Return the (X, Y) coordinate for the center point of the cell that contains the specified text.  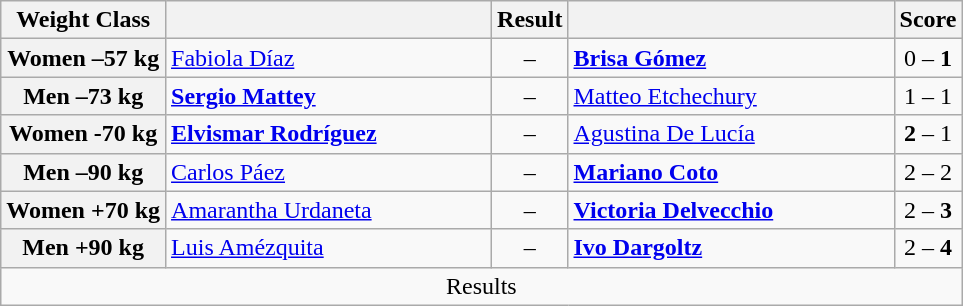
0 – 1 (928, 58)
Carlos Páez (329, 172)
Men –73 kg (84, 96)
Sergio Mattey (329, 96)
Ivo Dargoltz (731, 248)
Results (482, 286)
Mariano Coto (731, 172)
Men –90 kg (84, 172)
Matteo Etchechury (731, 96)
Score (928, 20)
Women –57 kg (84, 58)
2 – 4 (928, 248)
Result (530, 20)
Men +90 kg (84, 248)
2 – 2 (928, 172)
Amarantha Urdaneta (329, 210)
Agustina De Lucía (731, 134)
2 – 1 (928, 134)
Elvismar Rodríguez (329, 134)
Weight Class (84, 20)
2 – 3 (928, 210)
Women -70 kg (84, 134)
Victoria Delvecchio (731, 210)
1 – 1 (928, 96)
Luis Amézquita (329, 248)
Fabiola Díaz (329, 58)
Brisa Gómez (731, 58)
Women +70 kg (84, 210)
